Determine the (X, Y) coordinate at the center of the cell enclosing the given text.  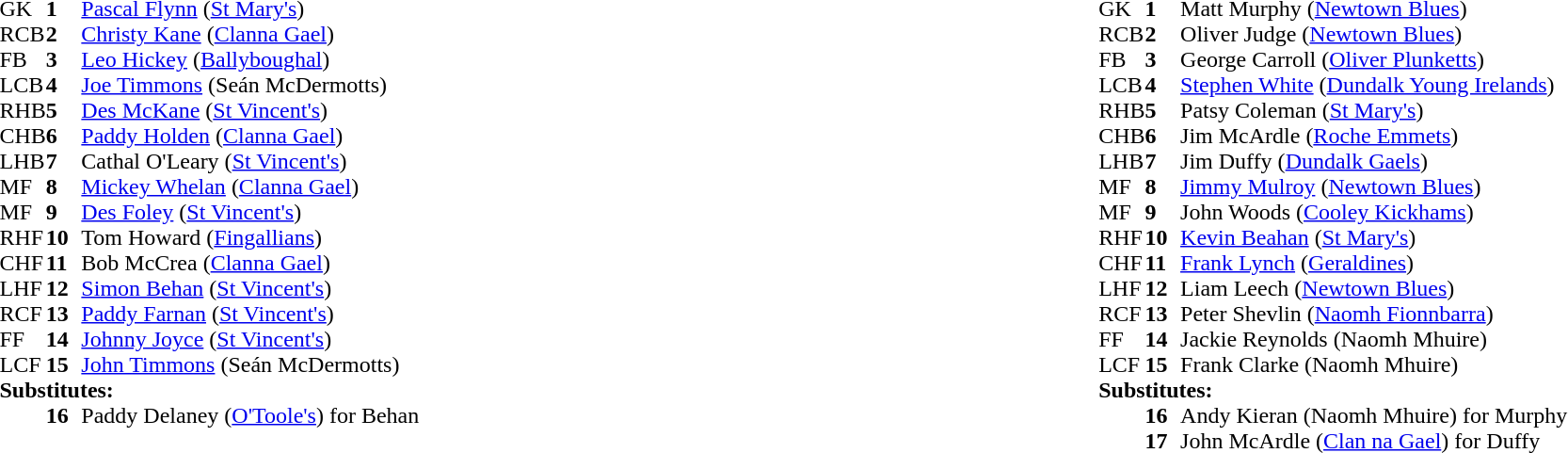
John McArdle (Clan na Gael) for Duffy (1374, 441)
Kevin Beahan (St Mary's) (1374, 237)
Des McKane (St Vincent's) (250, 111)
Mickey Whelan (Clanna Gael) (250, 186)
Des Foley (St Vincent's) (250, 213)
Liam Leech (Newtown Blues) (1374, 288)
John Timmons (Seán McDermotts) (250, 365)
Jim McArdle (Roche Emmets) (1374, 136)
Paddy Holden (Clanna Gael) (250, 136)
Cathal O'Leary (St Vincent's) (250, 162)
John Woods (Cooley Kickhams) (1374, 213)
Frank Lynch (Geraldines) (1374, 264)
Simon Behan (St Vincent's) (250, 288)
Frank Clarke (Naomh Mhuire) (1374, 365)
Bob McCrea (Clanna Gael) (250, 264)
Jim Duffy (Dundalk Gaels) (1374, 162)
Patsy Coleman (St Mary's) (1374, 111)
Joe Timmons (Seán McDermotts) (250, 85)
Andy Kieran (Naomh Mhuire) for Murphy (1374, 416)
Jackie Reynolds (Naomh Mhuire) (1374, 339)
Tom Howard (Fingallians) (250, 237)
George Carroll (Oliver Plunketts) (1374, 60)
Jimmy Mulroy (Newtown Blues) (1374, 186)
Peter Shevlin (Naomh Fionnbarra) (1374, 315)
Christy Kane (Clanna Gael) (250, 34)
Oliver Judge (Newtown Blues) (1374, 34)
Paddy Farnan (St Vincent's) (250, 315)
Leo Hickey (Ballyboughal) (250, 60)
Paddy Delaney (O'Toole's) for Behan (250, 416)
Johnny Joyce (St Vincent's) (250, 339)
17 (1163, 441)
Stephen White (Dundalk Young Irelands) (1374, 85)
